Search for the cell housing the specified text and yield its [x, y] center coordinate. 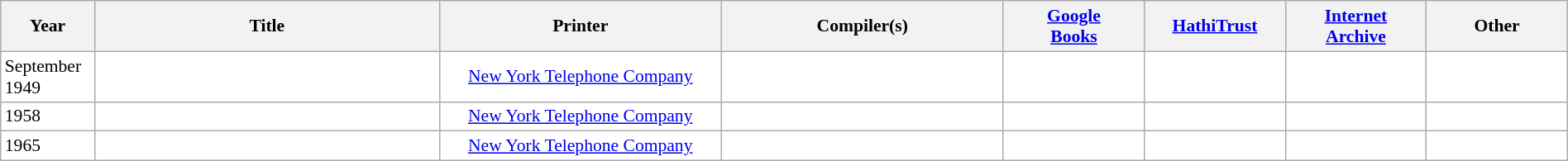
GoogleBooks [1073, 26]
September 1949 [48, 76]
1958 [48, 116]
Other [1497, 26]
Printer [581, 26]
Compiler(s) [862, 26]
InternetArchive [1355, 26]
Year [48, 26]
1965 [48, 146]
HathiTrust [1215, 26]
Title [266, 26]
